Extract the [x, y] coordinate from the center of the cell holding the provided text.  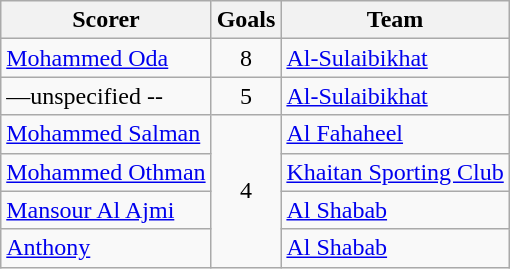
Al Fahaheel [395, 134]
Mohammed Othman [106, 172]
5 [246, 96]
Scorer [106, 20]
4 [246, 191]
Anthony [106, 248]
—unspecified -- [106, 96]
Mohammed Oda [106, 58]
Mansour Al Ajmi [106, 210]
Mohammed Salman [106, 134]
8 [246, 58]
Goals [246, 20]
Khaitan Sporting Club [395, 172]
Team [395, 20]
